Scan for the cell matching the given text and deliver its (x, y) coordinate at center. 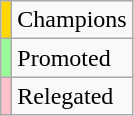
Promoted (72, 58)
Champions (72, 20)
Relegated (72, 96)
